For the text-containing cell, return its midpoint in [X, Y] coordinate format. 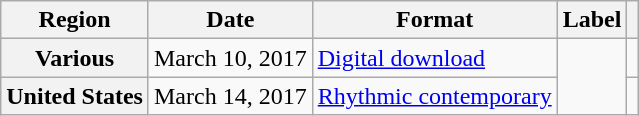
Format [434, 20]
Region [75, 20]
Date [230, 20]
Label [592, 20]
United States [75, 96]
Rhythmic contemporary [434, 96]
Digital download [434, 58]
March 10, 2017 [230, 58]
Various [75, 58]
March 14, 2017 [230, 96]
